Output the (x, y) coordinate of the center of the cell containing the given text.  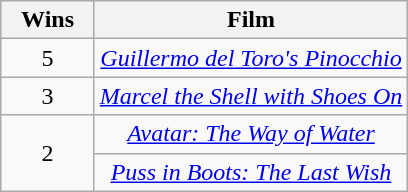
Puss in Boots: The Last Wish (250, 172)
Marcel the Shell with Shoes On (250, 96)
Film (250, 20)
Wins (48, 20)
Avatar: The Way of Water (250, 134)
3 (48, 96)
5 (48, 58)
Guillermo del Toro's Pinocchio (250, 58)
2 (48, 153)
